Return (X, Y) of the center of cell containing provided text 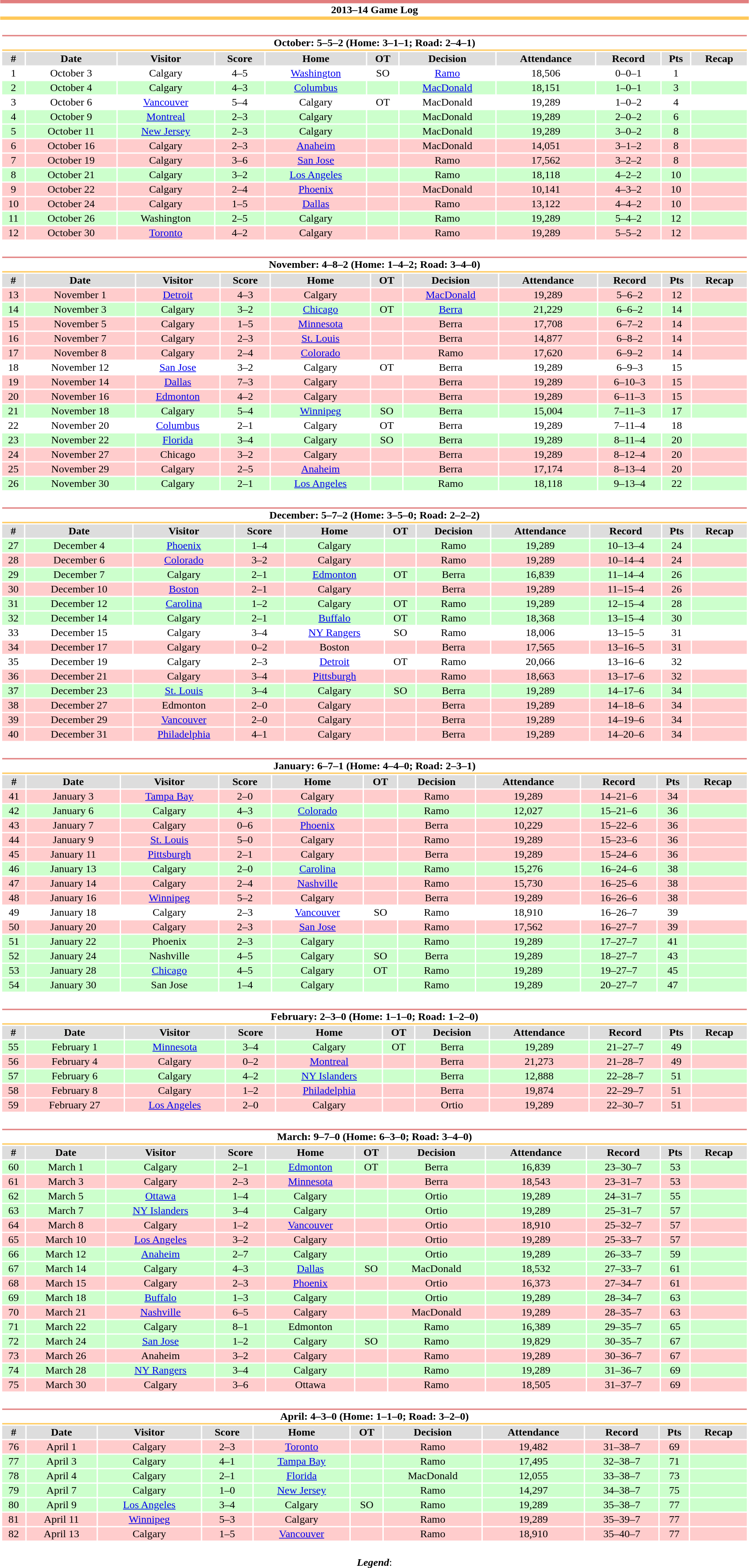
60 (13, 1167)
October 6 (71, 102)
January 24 (73, 956)
5–6–2 (629, 295)
56 (13, 1061)
November 29 (80, 469)
10–13–4 (626, 546)
28–35–7 (623, 1312)
February 6 (74, 1076)
13–15–5 (626, 633)
6–8–2 (629, 338)
1–0–1 (628, 88)
14–19–6 (626, 720)
November 1 (80, 295)
January 28 (73, 971)
70 (13, 1312)
2–7 (240, 1254)
January 14 (73, 884)
April 4 (62, 1476)
7–3 (245, 382)
January: 6–7–1 (Home: 4–4–0; Road: 2–3–1) (374, 766)
18,506 (546, 73)
15,276 (528, 869)
17,495 (533, 1462)
April 3 (62, 1462)
79 (14, 1491)
November 3 (80, 309)
81 (14, 1520)
12,888 (539, 1076)
82 (14, 1534)
April 11 (62, 1520)
30–35–7 (623, 1341)
31–36–7 (623, 1370)
72 (13, 1341)
16–26–7 (619, 913)
16–26–6 (619, 898)
6–9–3 (629, 367)
December 27 (79, 705)
35–40–7 (622, 1534)
16,373 (536, 1283)
March 5 (66, 1196)
11–15–4 (626, 589)
68 (13, 1283)
December 10 (79, 589)
October 3 (71, 73)
December 15 (79, 633)
25–32–7 (623, 1225)
5–4–2 (628, 219)
6–11–3 (629, 396)
22–29–7 (625, 1090)
March 21 (66, 1312)
17–27–7 (619, 942)
April 13 (62, 1534)
December 12 (79, 604)
16–27–7 (619, 927)
April 7 (62, 1491)
9–13–4 (629, 483)
17,620 (548, 353)
78 (14, 1476)
December: 5–7–2 (Home: 3–5–0; Road: 2–2–2) (374, 515)
20,066 (540, 662)
37 (13, 691)
6–6–2 (629, 309)
14,297 (533, 1491)
10,229 (528, 826)
62 (13, 1196)
74 (13, 1370)
34–38–7 (622, 1491)
66 (13, 1254)
8–12–4 (629, 454)
November 20 (80, 425)
14–21–6 (619, 797)
November 27 (80, 454)
18,663 (540, 676)
5–5–2 (628, 233)
17,174 (548, 469)
32–38–7 (622, 1462)
50 (14, 927)
2–0–2 (628, 117)
3–1–2 (628, 146)
October 22 (71, 190)
November 14 (80, 382)
November 8 (80, 353)
64 (13, 1225)
November 30 (80, 483)
January 11 (73, 855)
12–15–4 (626, 604)
21,273 (539, 1061)
31–37–7 (623, 1385)
December 21 (79, 676)
12,027 (528, 811)
19,829 (536, 1341)
23–30–7 (623, 1167)
March 15 (66, 1283)
January 6 (73, 811)
80 (14, 1505)
22–28–7 (625, 1076)
November 22 (80, 440)
October 30 (71, 233)
15–24–6 (619, 855)
18,543 (536, 1182)
7 (13, 161)
21–28–7 (625, 1061)
20–27–7 (619, 985)
0–6 (245, 826)
5–2 (245, 898)
29 (13, 575)
November: 4–8–2 (Home: 1–4–2; Road: 3–4–0) (374, 265)
13 (13, 295)
December 29 (79, 720)
19,874 (539, 1090)
13,122 (546, 204)
16,389 (536, 1327)
January 20 (73, 927)
28–34–7 (623, 1298)
54 (14, 985)
15,730 (528, 884)
November 12 (80, 367)
March 7 (66, 1211)
46 (14, 869)
8–1 (240, 1327)
December 6 (79, 560)
March 12 (66, 1254)
March: 9–7–0 (Home: 6–3–0; Road: 3–4–0) (374, 1137)
11 (13, 219)
October 24 (71, 204)
November 18 (80, 411)
15–21–6 (619, 811)
14,877 (548, 338)
21–27–7 (625, 1047)
December 14 (79, 618)
February 4 (74, 1061)
52 (14, 956)
April 1 (62, 1447)
19–27–7 (619, 971)
December 17 (79, 647)
October 19 (71, 161)
18,532 (536, 1269)
6–7–2 (629, 324)
2 (13, 88)
8–11–4 (629, 440)
March 26 (66, 1356)
40 (13, 734)
January 16 (73, 898)
6–5 (240, 1312)
27–34–7 (623, 1283)
October 26 (71, 219)
March 30 (66, 1385)
14–20–6 (626, 734)
March 1 (66, 1167)
December 23 (79, 691)
19,482 (533, 1447)
14,051 (546, 146)
13–17–6 (626, 676)
November 16 (80, 396)
1–0–2 (628, 102)
17,565 (540, 647)
10,141 (546, 190)
35–38–7 (622, 1505)
16–25–6 (619, 884)
November 7 (80, 338)
26–33–7 (623, 1254)
December 4 (79, 546)
October 4 (71, 88)
5–0 (245, 840)
February 8 (74, 1090)
25 (13, 469)
27–33–7 (623, 1269)
15,004 (548, 411)
18,368 (540, 618)
17,708 (548, 324)
December 31 (79, 734)
9 (13, 190)
October 9 (71, 117)
December 19 (79, 662)
13–16–6 (626, 662)
11–14–4 (626, 575)
January 3 (73, 797)
15–22–6 (619, 826)
21 (13, 411)
33 (13, 633)
6–9–2 (629, 353)
March 3 (66, 1182)
3–0–2 (628, 132)
58 (13, 1090)
February: 2–3–0 (Home: 1–1–0; Road: 1–2–0) (374, 1017)
25–33–7 (623, 1240)
2013–14 Game Log (374, 10)
October 21 (71, 175)
4–2–2 (628, 175)
10–14–4 (626, 560)
16 (13, 338)
November 5 (80, 324)
29–35–7 (623, 1327)
March 14 (66, 1269)
19 (13, 382)
25–31–7 (623, 1211)
30–36–7 (623, 1356)
January 30 (73, 985)
March 10 (66, 1240)
October 16 (71, 146)
24–31–7 (623, 1196)
7–11–3 (629, 411)
1–3 (240, 1298)
23 (13, 440)
18,505 (536, 1385)
1–0 (227, 1491)
January 9 (73, 840)
April 9 (62, 1505)
5 (13, 132)
35 (13, 662)
48 (14, 898)
13–16–5 (626, 647)
27 (13, 546)
14–17–6 (626, 691)
0–0–1 (628, 73)
5–3 (227, 1520)
February 1 (74, 1047)
March 22 (66, 1327)
16–24–6 (619, 869)
7–11–4 (629, 425)
March 24 (66, 1341)
33–38–7 (622, 1476)
February 27 (74, 1105)
35–39–7 (622, 1520)
31–38–7 (622, 1447)
December 7 (79, 575)
April: 4–3–0 (Home: 1–1–0; Road: 3–2–0) (374, 1416)
October 11 (71, 132)
15–23–6 (619, 840)
3–2–2 (628, 161)
18,151 (546, 88)
January 22 (73, 942)
22–30–7 (625, 1105)
January 7 (73, 826)
January 18 (73, 913)
March 18 (66, 1298)
January 13 (73, 869)
12,055 (533, 1476)
18,006 (540, 633)
76 (14, 1447)
4–3–2 (628, 190)
March 8 (66, 1225)
March 28 (66, 1370)
14–18–6 (626, 705)
42 (14, 811)
44 (14, 840)
18–27–7 (619, 956)
4–4–2 (628, 204)
8–13–4 (629, 469)
13–15–4 (626, 618)
6–10–3 (629, 382)
21,229 (548, 309)
October: 5–5–2 (Home: 3–1–1; Road: 2–4–1) (374, 43)
23–31–7 (623, 1182)
